Extract the [x, y] coordinate from the center of the cell holding the provided text.  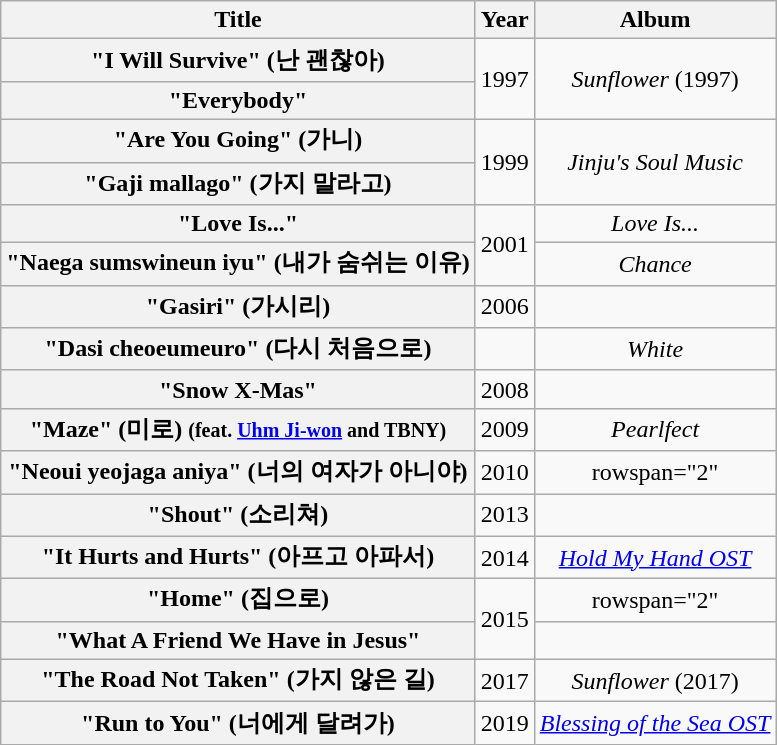
"Neoui yeojaga aniya" (너의 여자가 아니야) [238, 472]
"Shout" (소리쳐) [238, 516]
"It Hurts and Hurts" (아프고 아파서) [238, 558]
"Home" (집으로) [238, 600]
Love Is... [655, 224]
Jinju's Soul Music [655, 162]
"Run to You" (너에게 달려가) [238, 724]
"What A Friend We Have in Jesus" [238, 640]
2009 [504, 430]
1997 [504, 80]
Title [238, 20]
2013 [504, 516]
White [655, 350]
2008 [504, 389]
"Naega sumswineun iyu" (내가 숨쉬는 이유) [238, 264]
2015 [504, 620]
2019 [504, 724]
"I Will Survive" (난 괜찮아) [238, 60]
2010 [504, 472]
"Everybody" [238, 100]
"Maze" (미로) (feat. Uhm Ji-won and TBNY) [238, 430]
Sunflower (2017) [655, 680]
Blessing of the Sea OST [655, 724]
"Dasi cheoeumeuro" (다시 처음으로) [238, 350]
"Are You Going" (가니) [238, 140]
2014 [504, 558]
Year [504, 20]
Chance [655, 264]
"Gasiri" (가시리) [238, 306]
Sunflower (1997) [655, 80]
Hold My Hand OST [655, 558]
Album [655, 20]
1999 [504, 162]
2006 [504, 306]
2001 [504, 246]
"Snow X-Mas" [238, 389]
"Love Is..." [238, 224]
Pearlfect [655, 430]
"The Road Not Taken" (가지 않은 길) [238, 680]
"Gaji mallago" (가지 말라고) [238, 184]
2017 [504, 680]
